Scan for the cell matching the given text and deliver its (x, y) coordinate at center. 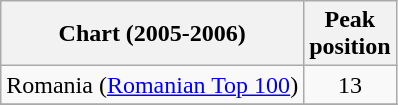
Peakposition (350, 34)
13 (350, 85)
Chart (2005-2006) (152, 34)
Romania (Romanian Top 100) (152, 85)
